Locate the cell with the specified text and output its (X, Y) center coordinate. 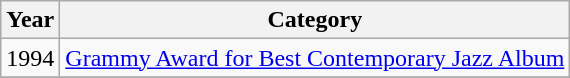
Grammy Award for Best Contemporary Jazz Album (315, 58)
Year (30, 20)
1994 (30, 58)
Category (315, 20)
